Output the [X, Y] coordinate of the center of the cell containing the given text.  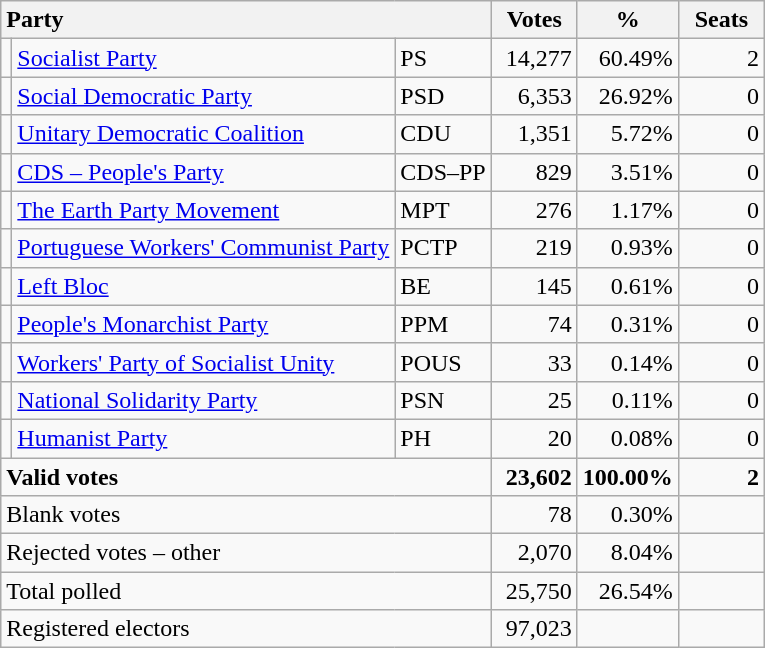
Total polled [246, 591]
PCTP [443, 248]
8.04% [628, 553]
PSN [443, 400]
145 [534, 286]
0.11% [628, 400]
2,070 [534, 553]
3.51% [628, 172]
CDS–PP [443, 172]
CDU [443, 134]
0.93% [628, 248]
97,023 [534, 629]
The Earth Party Movement [204, 210]
78 [534, 515]
276 [534, 210]
Humanist Party [204, 438]
1,351 [534, 134]
14,277 [534, 58]
Portuguese Workers' Communist Party [204, 248]
Social Democratic Party [204, 96]
BE [443, 286]
0.30% [628, 515]
Party [246, 20]
26.54% [628, 591]
20 [534, 438]
829 [534, 172]
100.00% [628, 477]
0.08% [628, 438]
0.31% [628, 324]
PH [443, 438]
0.14% [628, 362]
People's Monarchist Party [204, 324]
PSD [443, 96]
% [628, 20]
74 [534, 324]
PS [443, 58]
26.92% [628, 96]
Rejected votes – other [246, 553]
Valid votes [246, 477]
0.61% [628, 286]
1.17% [628, 210]
Votes [534, 20]
33 [534, 362]
219 [534, 248]
Registered electors [246, 629]
Seats [721, 20]
23,602 [534, 477]
PPM [443, 324]
CDS – People's Party [204, 172]
National Solidarity Party [204, 400]
MPT [443, 210]
Workers' Party of Socialist Unity [204, 362]
5.72% [628, 134]
25,750 [534, 591]
Left Bloc [204, 286]
POUS [443, 362]
25 [534, 400]
60.49% [628, 58]
Unitary Democratic Coalition [204, 134]
Blank votes [246, 515]
Socialist Party [204, 58]
6,353 [534, 96]
